Return [X, Y] of the center of cell containing provided text 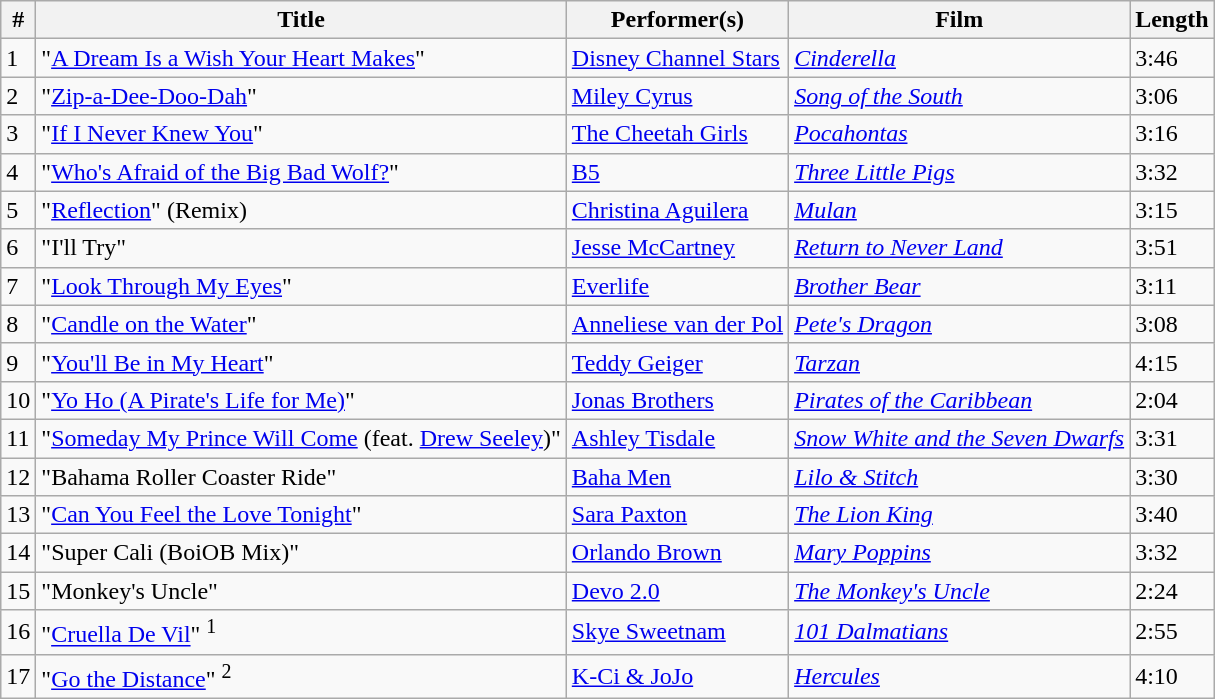
"Who's Afraid of the Big Bad Wolf?" [301, 172]
The Monkey's Uncle [960, 591]
"Monkey's Uncle" [301, 591]
"Super Cali (BoiOB Mix)" [301, 553]
7 [18, 286]
12 [18, 477]
3:06 [1172, 96]
14 [18, 553]
3:51 [1172, 248]
K-Ci & JoJo [677, 676]
Pete's Dragon [960, 324]
Baha Men [677, 477]
"Look Through My Eyes" [301, 286]
Miley Cyrus [677, 96]
Film [960, 20]
2:04 [1172, 400]
Disney Channel Stars [677, 58]
Anneliese van der Pol [677, 324]
8 [18, 324]
3:46 [1172, 58]
5 [18, 210]
"Bahama Roller Coaster Ride" [301, 477]
6 [18, 248]
3 [18, 134]
"Cruella De Vil" 1 [301, 632]
Mulan [960, 210]
"A Dream Is a Wish Your Heart Makes" [301, 58]
Mary Poppins [960, 553]
Devo 2.0 [677, 591]
# [18, 20]
Brother Bear [960, 286]
3:31 [1172, 438]
16 [18, 632]
"Candle on the Water" [301, 324]
2:55 [1172, 632]
"Zip-a-Dee-Doo-Dah" [301, 96]
9 [18, 362]
3:08 [1172, 324]
2 [18, 96]
"I'll Try" [301, 248]
"You'll Be in My Heart" [301, 362]
Length [1172, 20]
Orlando Brown [677, 553]
4:15 [1172, 362]
Song of the South [960, 96]
3:15 [1172, 210]
"Yo Ho (A Pirate's Life for Me)" [301, 400]
Performer(s) [677, 20]
Pocahontas [960, 134]
13 [18, 515]
Everlife [677, 286]
Tarzan [960, 362]
3:16 [1172, 134]
The Cheetah Girls [677, 134]
11 [18, 438]
"Reflection" (Remix) [301, 210]
Hercules [960, 676]
10 [18, 400]
Cinderella [960, 58]
Three Little Pigs [960, 172]
4 [18, 172]
Ashley Tisdale [677, 438]
4:10 [1172, 676]
Sara Paxton [677, 515]
Teddy Geiger [677, 362]
101 Dalmatians [960, 632]
3:30 [1172, 477]
1 [18, 58]
15 [18, 591]
Jonas Brothers [677, 400]
"Go the Distance" 2 [301, 676]
Pirates of the Caribbean [960, 400]
"If I Never Knew You" [301, 134]
Title [301, 20]
Christina Aguilera [677, 210]
Snow White and the Seven Dwarfs [960, 438]
"Can You Feel the Love Tonight" [301, 515]
17 [18, 676]
Lilo & Stitch [960, 477]
2:24 [1172, 591]
Return to Never Land [960, 248]
Jesse McCartney [677, 248]
3:40 [1172, 515]
B5 [677, 172]
"Someday My Prince Will Come (feat. Drew Seeley)" [301, 438]
3:11 [1172, 286]
Skye Sweetnam [677, 632]
The Lion King [960, 515]
